Scan for the cell matching the given text and deliver its (x, y) coordinate at center. 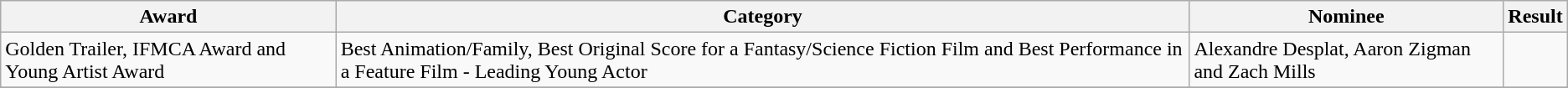
Golden Trailer, IFMCA Award and Young Artist Award (168, 60)
Category (762, 17)
Nominee (1347, 17)
Award (168, 17)
Result (1535, 17)
Alexandre Desplat, Aaron Zigman and Zach Mills (1347, 60)
Best Animation/Family, Best Original Score for a Fantasy/Science Fiction Film and Best Performance in a Feature Film - Leading Young Actor (762, 60)
